Capture the cell that displays the provided text and extract its (X, Y) central coordinate. 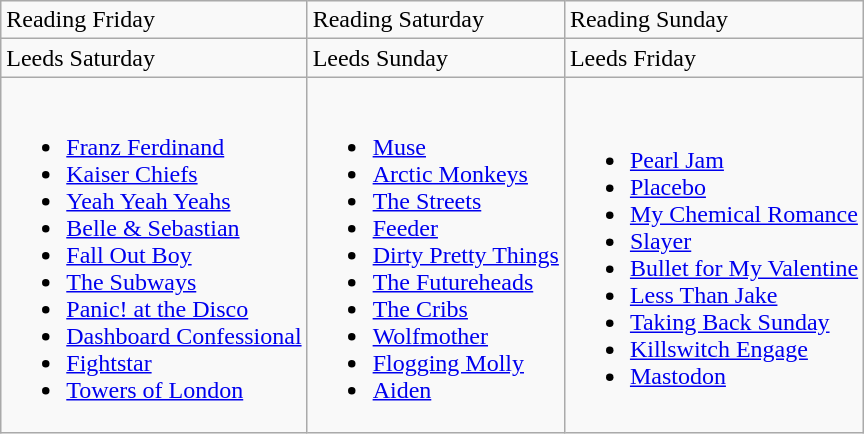
Reading Sunday (714, 20)
Leeds Friday (714, 58)
Leeds Saturday (154, 58)
Leeds Sunday (436, 58)
Pearl JamPlaceboMy Chemical RomanceSlayerBullet for My ValentineLess Than JakeTaking Back SundayKillswitch EngageMastodon (714, 255)
MuseArctic MonkeysThe StreetsFeederDirty Pretty ThingsThe FutureheadsThe CribsWolfmotherFlogging MollyAiden (436, 255)
Franz FerdinandKaiser ChiefsYeah Yeah YeahsBelle & SebastianFall Out BoyThe SubwaysPanic! at the DiscoDashboard ConfessionalFightstarTowers of London (154, 255)
Reading Friday (154, 20)
Reading Saturday (436, 20)
